Extract the [x, y] coordinate from the center of the cell holding the provided text.  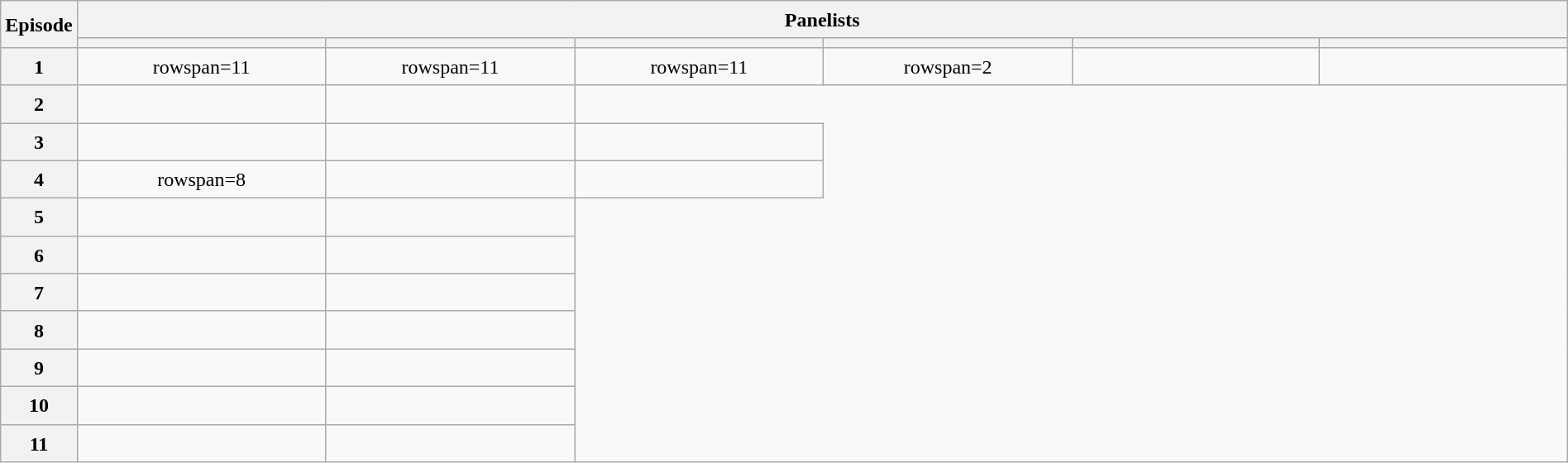
rowspan=2 [948, 66]
4 [39, 179]
Episode [39, 25]
rowspan=8 [202, 179]
7 [39, 293]
Panelists [822, 20]
9 [39, 368]
8 [39, 330]
5 [39, 217]
6 [39, 255]
2 [39, 104]
10 [39, 405]
11 [39, 443]
1 [39, 66]
3 [39, 141]
